Pinpoint the cell where the given text exists, returning its (X, Y) midpoint coordinate. 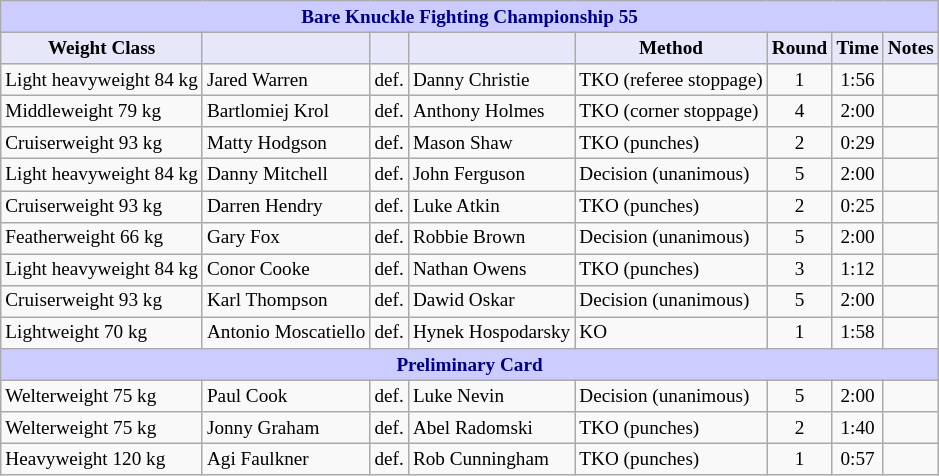
Karl Thompson (286, 301)
Notes (910, 48)
Conor Cooke (286, 270)
Matty Hodgson (286, 143)
John Ferguson (491, 175)
Mason Shaw (491, 143)
Jared Warren (286, 80)
Antonio Moscatiello (286, 333)
Method (671, 48)
Darren Hendry (286, 206)
Bare Knuckle Fighting Championship 55 (470, 17)
Paul Cook (286, 396)
Danny Mitchell (286, 175)
3 (800, 270)
Hynek Hospodarsky (491, 333)
Danny Christie (491, 80)
Luke Atkin (491, 206)
Nathan Owens (491, 270)
0:29 (858, 143)
Bartlomiej Krol (286, 111)
KO (671, 333)
Abel Radomski (491, 428)
1:40 (858, 428)
4 (800, 111)
Featherweight 66 kg (102, 238)
Gary Fox (286, 238)
Middleweight 79 kg (102, 111)
Robbie Brown (491, 238)
0:57 (858, 460)
Rob Cunningham (491, 460)
TKO (corner stoppage) (671, 111)
Round (800, 48)
Dawid Oskar (491, 301)
Luke Nevin (491, 396)
Time (858, 48)
Anthony Holmes (491, 111)
Agi Faulkner (286, 460)
Weight Class (102, 48)
1:58 (858, 333)
Jonny Graham (286, 428)
Preliminary Card (470, 365)
Heavyweight 120 kg (102, 460)
1:12 (858, 270)
0:25 (858, 206)
TKO (referee stoppage) (671, 80)
Lightweight 70 kg (102, 333)
1:56 (858, 80)
